Search for the cell housing the specified text and yield its [X, Y] center coordinate. 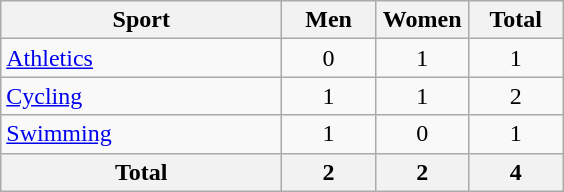
4 [516, 172]
Swimming [142, 134]
Athletics [142, 58]
Cycling [142, 96]
Sport [142, 20]
Men [329, 20]
Women [422, 20]
